From the cell containing the given text, extract its center point as (X, Y) coordinate. 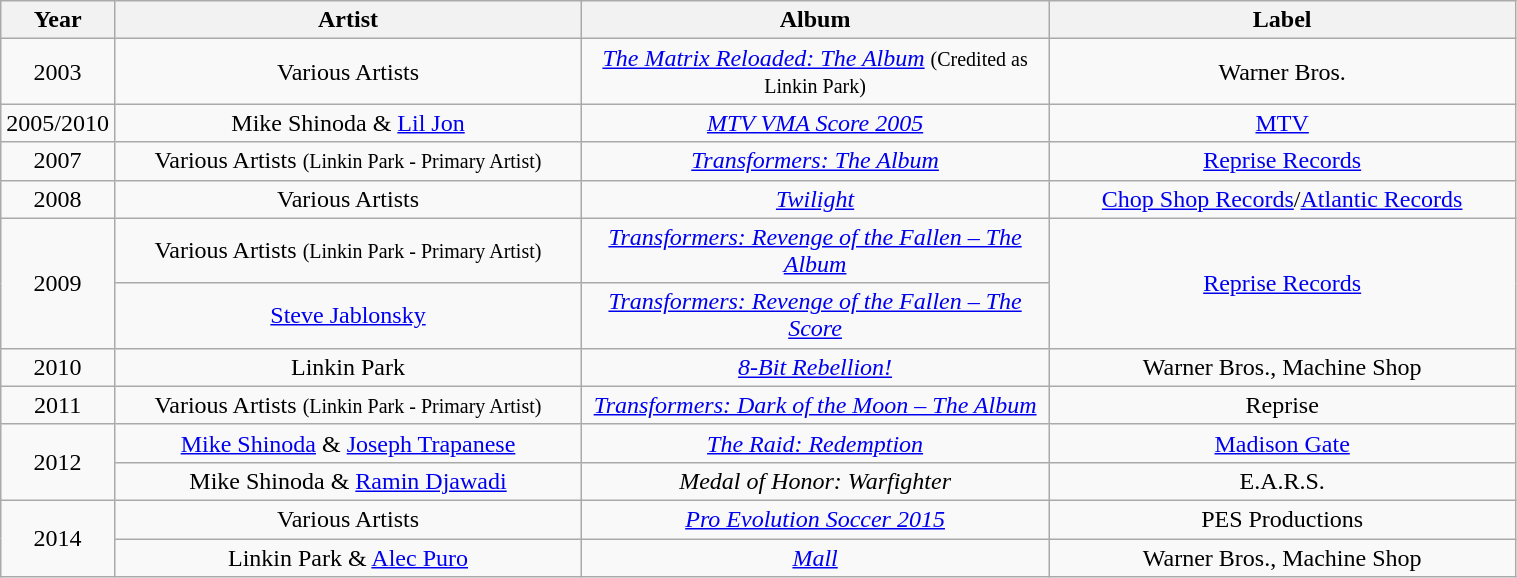
2003 (58, 72)
2008 (58, 199)
2014 (58, 538)
Year (58, 20)
8-Bit Rebellion! (816, 367)
The Matrix Reloaded: The Album (Credited as Linkin Park) (816, 72)
Transformers: Revenge of the Fallen – The Score (816, 316)
Mike Shinoda & Joseph Trapanese (348, 443)
2007 (58, 161)
Transformers: Dark of the Moon – The Album (816, 405)
Linkin Park & Alec Puro (348, 557)
Album (816, 20)
MTV VMA Score 2005 (816, 123)
Madison Gate (1282, 443)
The Raid: Redemption (816, 443)
2009 (58, 283)
2012 (58, 462)
E.A.R.S. (1282, 481)
2010 (58, 367)
Chop Shop Records/Atlantic Records (1282, 199)
2011 (58, 405)
Label (1282, 20)
Reprise (1282, 405)
2005/2010 (58, 123)
Pro Evolution Soccer 2015 (816, 519)
PES Productions (1282, 519)
Medal of Honor: Warfighter (816, 481)
Artist (348, 20)
Mall (816, 557)
Mike Shinoda & Lil Jon (348, 123)
Warner Bros. (1282, 72)
Transformers: Revenge of the Fallen – The Album (816, 250)
Linkin Park (348, 367)
Steve Jablonsky (348, 316)
Transformers: The Album (816, 161)
Twilight (816, 199)
MTV (1282, 123)
Mike Shinoda & Ramin Djawadi (348, 481)
